Output the (X, Y) coordinate of the center of the cell containing the given text.  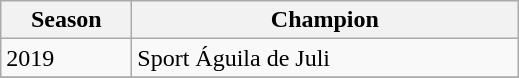
2019 (66, 58)
Sport Águila de Juli (325, 58)
Champion (325, 20)
Season (66, 20)
